Return the (X, Y) coordinate for the center point of the cell that contains the specified text.  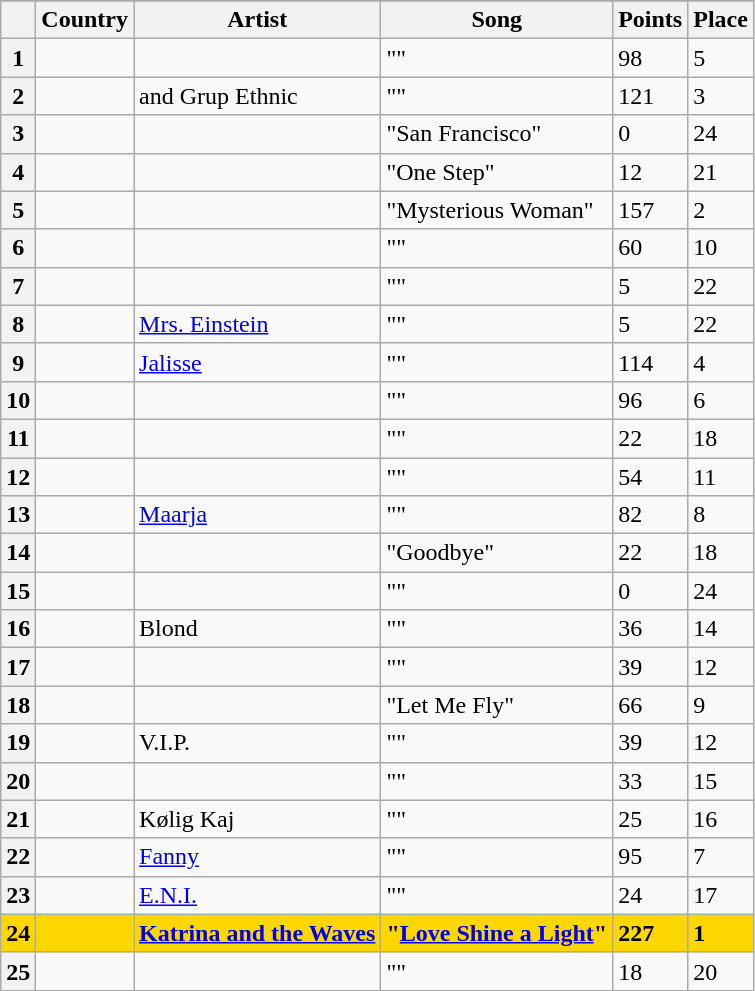
Artist (258, 20)
Katrina and the Waves (258, 933)
"One Step" (497, 172)
"Mysterious Woman" (497, 210)
121 (650, 96)
82 (650, 515)
54 (650, 477)
60 (650, 248)
Maarja (258, 515)
Fanny (258, 857)
"San Francisco" (497, 134)
114 (650, 362)
Country (85, 20)
23 (18, 895)
157 (650, 210)
Jalisse (258, 362)
and Grup Ethnic (258, 96)
Place (721, 20)
95 (650, 857)
Blond (258, 629)
E.N.I. (258, 895)
96 (650, 400)
36 (650, 629)
"Love Shine a Light" (497, 933)
66 (650, 705)
Points (650, 20)
Kølig Kaj (258, 819)
227 (650, 933)
33 (650, 781)
98 (650, 58)
"Goodbye" (497, 553)
Song (497, 20)
13 (18, 515)
19 (18, 743)
"Let Me Fly" (497, 705)
V.I.P. (258, 743)
Mrs. Einstein (258, 324)
